Extract the [X, Y] coordinate from the center of the cell holding the provided text.  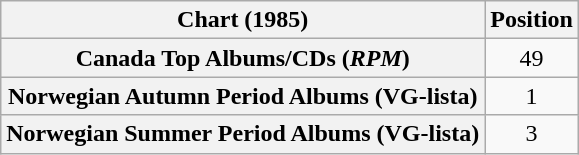
Chart (1985) [243, 20]
Position [532, 20]
Norwegian Summer Period Albums (VG-lista) [243, 134]
3 [532, 134]
1 [532, 96]
Norwegian Autumn Period Albums (VG-lista) [243, 96]
49 [532, 58]
Canada Top Albums/CDs (RPM) [243, 58]
